For the text-containing cell, return its midpoint in (X, Y) coordinate format. 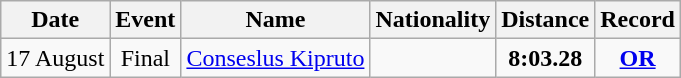
Event (146, 20)
Date (56, 20)
Distance (546, 20)
Nationality (433, 20)
Conseslus Kipruto (276, 58)
8:03.28 (546, 58)
Name (276, 20)
17 August (56, 58)
Final (146, 58)
Record (638, 20)
OR (638, 58)
